Determine the (X, Y) coordinate at the center of the cell enclosing the given text.  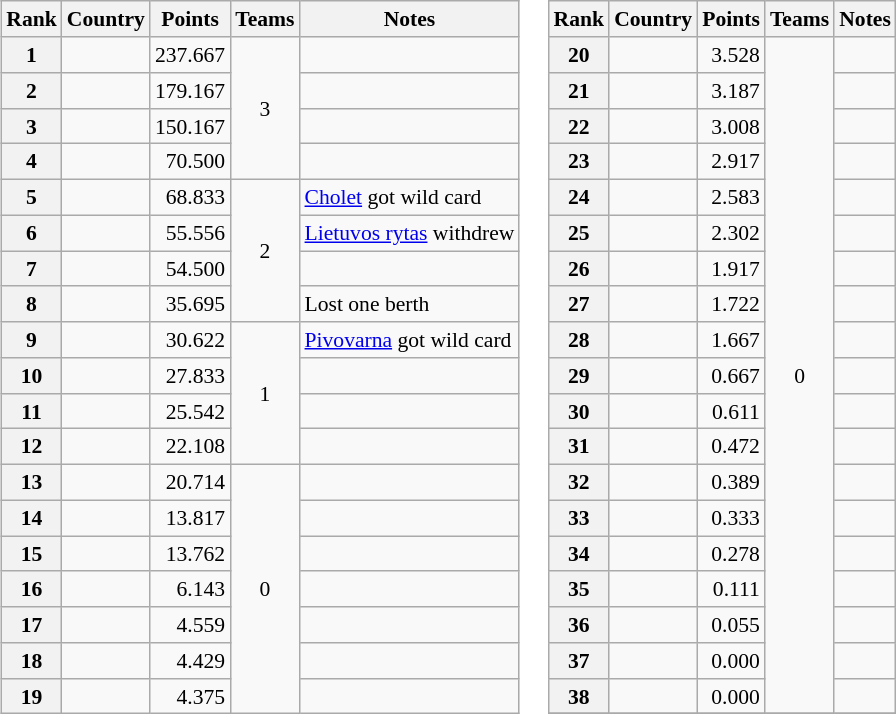
25 (580, 233)
2.917 (731, 162)
11 (32, 411)
33 (580, 518)
6.143 (190, 589)
150.167 (190, 126)
10 (32, 376)
237.667 (190, 55)
179.167 (190, 91)
13 (32, 482)
70.500 (190, 162)
35 (580, 589)
35.695 (190, 304)
16 (32, 589)
19 (32, 696)
3.528 (731, 55)
22 (580, 126)
7 (32, 269)
23 (580, 162)
0.611 (731, 411)
20 (580, 55)
32 (580, 482)
30 (580, 411)
4.559 (190, 625)
8 (32, 304)
34 (580, 554)
26 (580, 269)
Cholet got wild card (409, 197)
0.111 (731, 589)
5 (32, 197)
0.055 (731, 625)
1.722 (731, 304)
2.302 (731, 233)
22.108 (190, 447)
37 (580, 661)
0.278 (731, 554)
27 (580, 304)
24 (580, 197)
15 (32, 554)
20.714 (190, 482)
13.817 (190, 518)
28 (580, 340)
54.500 (190, 269)
29 (580, 376)
0.472 (731, 447)
31 (580, 447)
21 (580, 91)
2.583 (731, 197)
1.917 (731, 269)
0.667 (731, 376)
12 (32, 447)
25.542 (190, 411)
18 (32, 661)
4.429 (190, 661)
3.008 (731, 126)
68.833 (190, 197)
9 (32, 340)
Lietuvos rytas withdrew (409, 233)
Pivovarna got wild card (409, 340)
38 (580, 696)
36 (580, 625)
4.375 (190, 696)
6 (32, 233)
14 (32, 518)
55.556 (190, 233)
0.333 (731, 518)
30.622 (190, 340)
Lost one berth (409, 304)
0.389 (731, 482)
13.762 (190, 554)
17 (32, 625)
4 (32, 162)
1.667 (731, 340)
3.187 (731, 91)
27.833 (190, 376)
